From the cell containing the given text, extract its center point as (X, Y) coordinate. 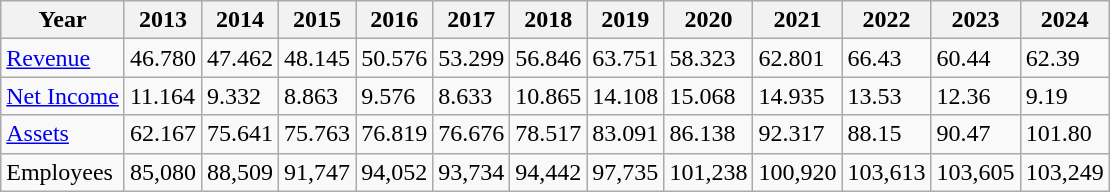
90.47 (976, 134)
101,238 (708, 172)
9.576 (394, 96)
91,747 (318, 172)
46.780 (162, 58)
13.53 (886, 96)
63.751 (626, 58)
2016 (394, 20)
62.801 (798, 58)
76.819 (394, 134)
76.676 (472, 134)
101.80 (1064, 134)
48.145 (318, 58)
11.164 (162, 96)
15.068 (708, 96)
93,734 (472, 172)
2015 (318, 20)
8.863 (318, 96)
66.43 (886, 58)
47.462 (240, 58)
92.317 (798, 134)
2017 (472, 20)
Assets (63, 134)
14.108 (626, 96)
60.44 (976, 58)
2021 (798, 20)
88,509 (240, 172)
2013 (162, 20)
Year (63, 20)
2022 (886, 20)
94,052 (394, 172)
100,920 (798, 172)
8.633 (472, 96)
14.935 (798, 96)
75.641 (240, 134)
103,613 (886, 172)
Net Income (63, 96)
83.091 (626, 134)
53.299 (472, 58)
58.323 (708, 58)
94,442 (548, 172)
Revenue (63, 58)
103,605 (976, 172)
2014 (240, 20)
50.576 (394, 58)
86.138 (708, 134)
97,735 (626, 172)
2020 (708, 20)
88.15 (886, 134)
12.36 (976, 96)
103,249 (1064, 172)
78.517 (548, 134)
2019 (626, 20)
9.19 (1064, 96)
2018 (548, 20)
75.763 (318, 134)
85,080 (162, 172)
62.39 (1064, 58)
2023 (976, 20)
Employees (63, 172)
9.332 (240, 96)
2024 (1064, 20)
10.865 (548, 96)
62.167 (162, 134)
56.846 (548, 58)
